Detect which cell encompasses the target text, then output its (x, y) center coordinate. 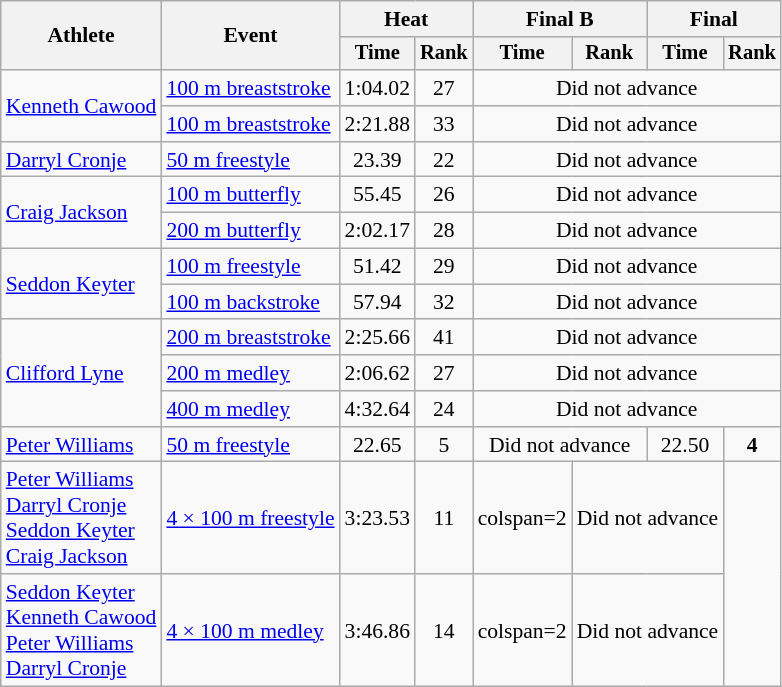
200 m butterfly (250, 231)
2:02.17 (378, 231)
Clifford Lyne (82, 374)
22.65 (378, 445)
4 × 100 m freestyle (250, 518)
33 (444, 124)
1:04.02 (378, 88)
41 (444, 338)
23.39 (378, 160)
4 × 100 m medley (250, 630)
4 (752, 445)
22 (444, 160)
11 (444, 518)
Peter Williams (82, 445)
32 (444, 302)
100 m butterfly (250, 195)
Craig Jackson (82, 212)
200 m breaststroke (250, 338)
4:32.64 (378, 409)
2:25.66 (378, 338)
51.42 (378, 267)
28 (444, 231)
Darryl Cronje (82, 160)
2:06.62 (378, 373)
Heat (406, 19)
26 (444, 195)
55.45 (378, 195)
5 (444, 445)
Final B (560, 19)
Athlete (82, 36)
Seddon Keyter (82, 284)
100 m freestyle (250, 267)
24 (444, 409)
200 m medley (250, 373)
57.94 (378, 302)
Final (714, 19)
3:46.86 (378, 630)
Peter Williams Darryl CronjeSeddon KeyterCraig Jackson (82, 518)
29 (444, 267)
100 m backstroke (250, 302)
Seddon KeyterKenneth CawoodPeter WilliamsDarryl Cronje (82, 630)
400 m medley (250, 409)
Kenneth Cawood (82, 106)
2:21.88 (378, 124)
22.50 (686, 445)
14 (444, 630)
3:23.53 (378, 518)
Event (250, 36)
